Scan for the cell matching the given text and deliver its [X, Y] coordinate at center. 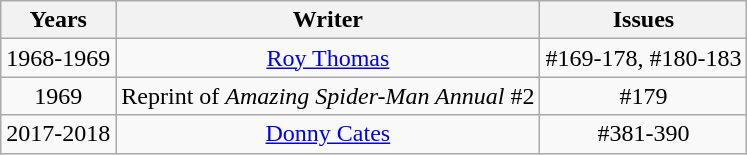
1968-1969 [58, 58]
1969 [58, 96]
#169-178, #180-183 [644, 58]
#179 [644, 96]
Reprint of Amazing Spider-Man Annual #2 [328, 96]
#381-390 [644, 134]
2017-2018 [58, 134]
Donny Cates [328, 134]
Roy Thomas [328, 58]
Years [58, 20]
Issues [644, 20]
Writer [328, 20]
